Identify which cell holds the provided text, then report its [X, Y] central coordinate. 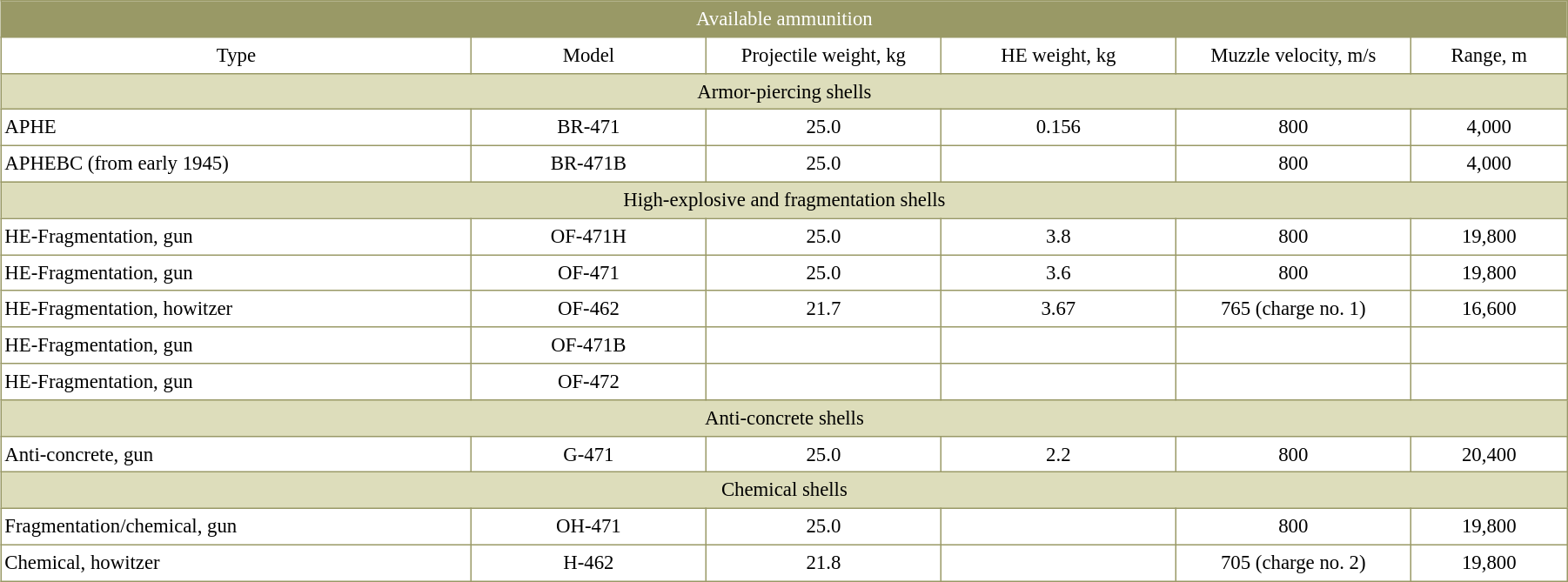
OH-471 [588, 526]
OF-471H [588, 237]
Muzzle velocity, m/s [1293, 55]
Type [237, 55]
H-462 [588, 563]
Chemical shells [785, 491]
3.8 [1058, 237]
Armor-piercing shells [785, 91]
Fragmentation/chemical, gun [237, 526]
OF-471 [588, 273]
G-471 [588, 454]
2.2 [1058, 454]
0.156 [1058, 128]
Anti-concrete, gun [237, 454]
BR-471 [588, 128]
OF-472 [588, 382]
3.6 [1058, 273]
765 (charge no. 1) [1293, 309]
Chemical, howitzer [237, 563]
21.8 [823, 563]
OF-471В [588, 345]
Model [588, 55]
705 (charge no. 2) [1293, 563]
20,400 [1489, 454]
АРНЕВС (from early 1945) [237, 164]
HE-Fragmentation, howitzer [237, 309]
Anti-concrete shells [785, 418]
OF-462 [588, 309]
High-explosive and fragmentation shells [785, 200]
Available ammunition [785, 19]
21.7 [823, 309]
Projectile weight, kg [823, 55]
BR-471B [588, 164]
16,600 [1489, 309]
3.67 [1058, 309]
Range, m [1489, 55]
HE weight, kg [1058, 55]
АРНЕ [237, 128]
